For the text-containing cell, return its midpoint in (x, y) coordinate format. 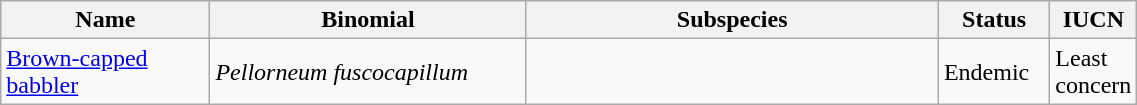
Status (994, 20)
IUCN (1094, 20)
Least concern (1094, 72)
Pellorneum fuscocapillum (368, 72)
Binomial (368, 20)
Brown-capped babbler (106, 72)
Endemic (994, 72)
Name (106, 20)
Subspecies (732, 20)
